Pinpoint the cell where the given text exists, returning its (x, y) midpoint coordinate. 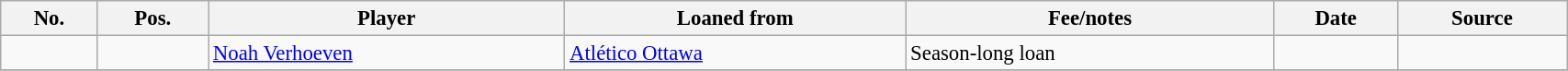
Season-long loan (1089, 53)
Noah Verhoeven (387, 53)
Fee/notes (1089, 18)
Loaned from (735, 18)
No. (50, 18)
Pos. (152, 18)
Atlético Ottawa (735, 53)
Player (387, 18)
Date (1336, 18)
Source (1482, 18)
